Pinpoint the cell where the given text exists, returning its (X, Y) midpoint coordinate. 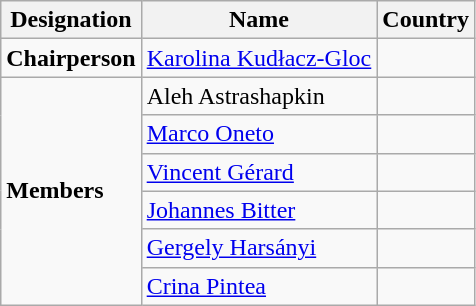
Johannes Bitter (259, 210)
Gergely Harsányi (259, 248)
Karolina Kudłacz-Gloc (259, 58)
Vincent Gérard (259, 172)
Marco Oneto (259, 134)
Country (426, 20)
Members (71, 191)
Crina Pintea (259, 286)
Name (259, 20)
Aleh Astrashapkin (259, 96)
Designation (71, 20)
Chairperson (71, 58)
